Identify which cell holds the provided text, then report its (X, Y) central coordinate. 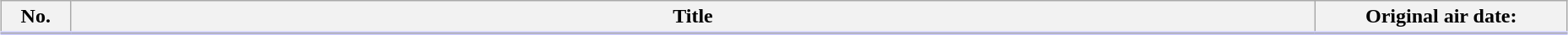
No. (35, 17)
Original air date: (1441, 17)
Title (693, 17)
